Scan for the cell matching the given text and deliver its (x, y) coordinate at center. 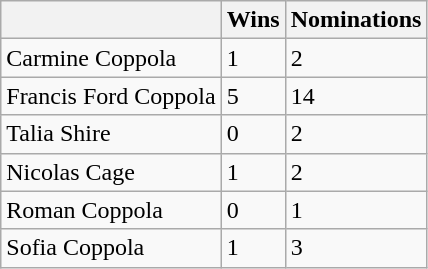
5 (253, 96)
Nicolas Cage (111, 172)
Roman Coppola (111, 210)
Talia Shire (111, 134)
3 (356, 248)
Carmine Coppola (111, 58)
Sofia Coppola (111, 248)
Nominations (356, 20)
14 (356, 96)
Wins (253, 20)
Francis Ford Coppola (111, 96)
